Return the [X, Y] coordinate for the center point of the cell that contains the specified text.  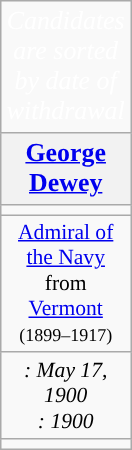
Candidates are sorted by date of withdrawal [66, 67]
Admiral of the Navy from Vermont (1899–1917) [66, 284]
: May 17, 1900: 1900 [66, 396]
George Dewey [66, 169]
